Capture the cell that displays the provided text and extract its [X, Y] central coordinate. 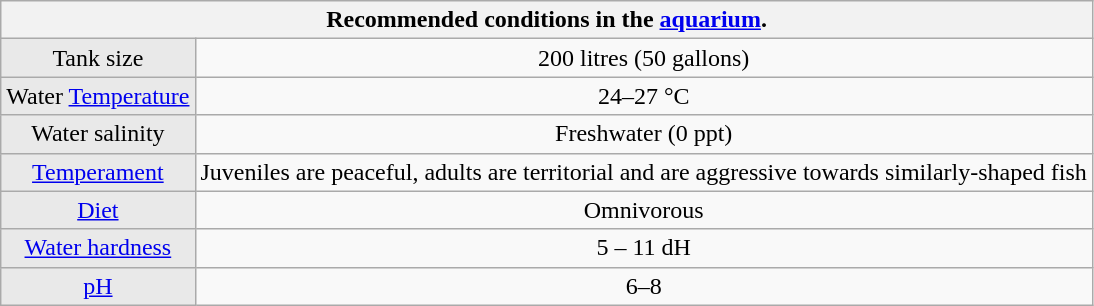
Omnivorous [644, 210]
Juveniles are peaceful, adults are territorial and are aggressive towards similarly-shaped fish [644, 172]
pH [98, 286]
6–8 [644, 286]
Diet [98, 210]
Water salinity [98, 134]
200 litres (50 gallons) [644, 58]
Water Temperature [98, 96]
Water hardness [98, 248]
Temperament [98, 172]
5 – 11 dH [644, 248]
Recommended conditions in the aquarium. [547, 20]
Tank size [98, 58]
24–27 °C [644, 96]
Freshwater (0 ppt) [644, 134]
